Detect which cell encompasses the target text, then output its [X, Y] center coordinate. 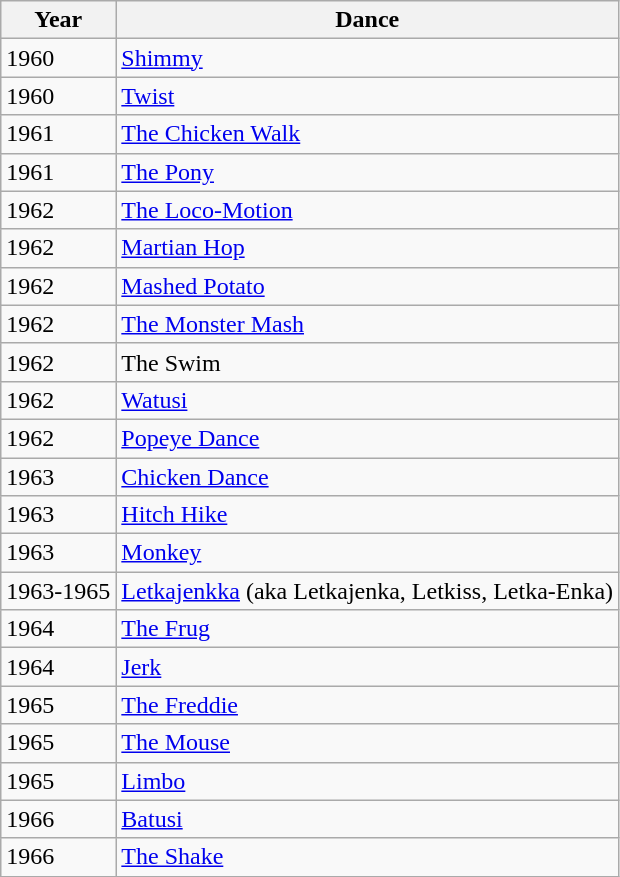
1963-1965 [58, 591]
Hitch Hike [368, 515]
The Chicken Walk [368, 134]
Chicken Dance [368, 477]
The Monster Mash [368, 324]
Mashed Potato [368, 286]
Jerk [368, 667]
Monkey [368, 553]
Year [58, 20]
The Freddie [368, 705]
Martian Hop [368, 248]
The Shake [368, 857]
Twist [368, 96]
Dance [368, 20]
The Mouse [368, 743]
Batusi [368, 819]
Watusi [368, 400]
The Loco-Motion [368, 210]
Letkajenkka (aka Letkajenka, Letkiss, Letka-Enka) [368, 591]
Popeye Dance [368, 438]
The Pony [368, 172]
Limbo [368, 781]
Shimmy [368, 58]
The Frug [368, 629]
The Swim [368, 362]
